Output the (x, y) coordinate of the center of the cell containing the given text.  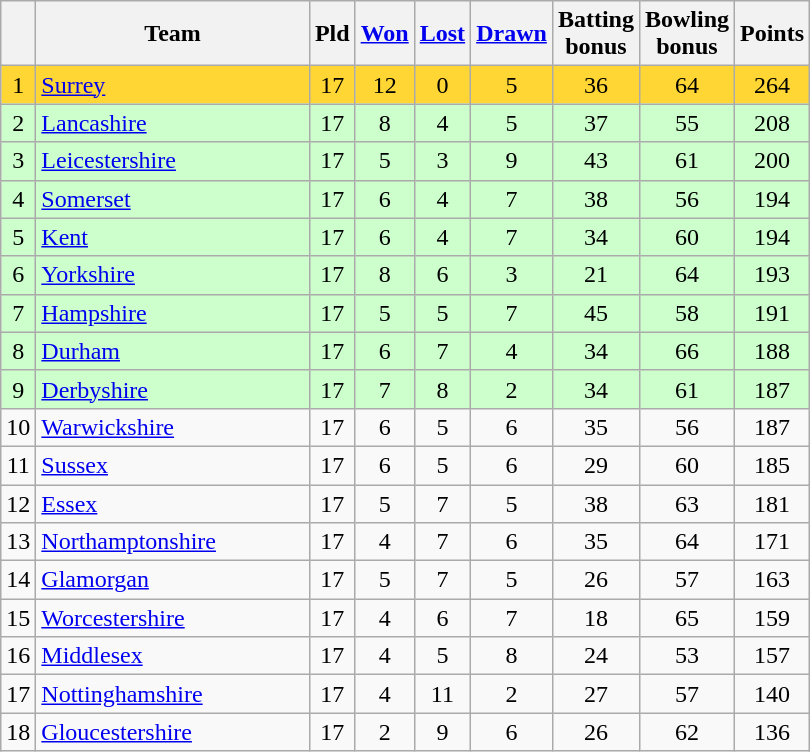
Bowling bonus (686, 34)
163 (772, 580)
10 (18, 427)
Drawn (512, 34)
Won (384, 34)
Lancashire (173, 123)
53 (686, 656)
Hampshire (173, 313)
37 (596, 123)
45 (596, 313)
29 (596, 465)
Gloucestershire (173, 732)
Essex (173, 503)
185 (772, 465)
264 (772, 85)
58 (686, 313)
Surrey (173, 85)
188 (772, 351)
140 (772, 694)
Warwickshire (173, 427)
193 (772, 275)
Team (173, 34)
Kent (173, 237)
14 (18, 580)
Lost (442, 34)
15 (18, 618)
1 (18, 85)
55 (686, 123)
Middlesex (173, 656)
Derbyshire (173, 389)
Leicestershire (173, 161)
159 (772, 618)
200 (772, 161)
Pld (332, 34)
181 (772, 503)
16 (18, 656)
Durham (173, 351)
43 (596, 161)
0 (442, 85)
36 (596, 85)
191 (772, 313)
Somerset (173, 199)
21 (596, 275)
Nottinghamshire (173, 694)
Yorkshire (173, 275)
208 (772, 123)
Sussex (173, 465)
Worcestershire (173, 618)
157 (772, 656)
63 (686, 503)
66 (686, 351)
27 (596, 694)
62 (686, 732)
136 (772, 732)
24 (596, 656)
Northamptonshire (173, 542)
Glamorgan (173, 580)
Points (772, 34)
65 (686, 618)
171 (772, 542)
Batting bonus (596, 34)
13 (18, 542)
